Locate the cell with the specified text and output its (X, Y) center coordinate. 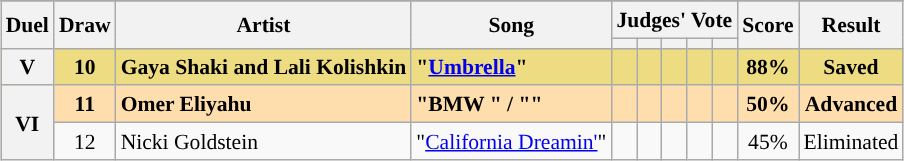
10 (85, 66)
V (28, 66)
50% (768, 104)
"BMW " / "" (511, 104)
Result (852, 24)
Omer Eliyahu (264, 104)
Draw (85, 24)
Judges' Vote (674, 20)
Artist (264, 24)
11 (85, 104)
Nicki Goldstein (264, 142)
"Umbrella" (511, 66)
45% (768, 142)
VI (28, 123)
Score (768, 24)
Gaya Shaki and Lali Kolishkin (264, 66)
88% (768, 66)
Duel (28, 24)
12 (85, 142)
Advanced (852, 104)
"California Dreamin'" (511, 142)
Saved (852, 66)
Eliminated (852, 142)
Song (511, 24)
